Determine the (X, Y) coordinate at the center of the cell enclosing the given text.  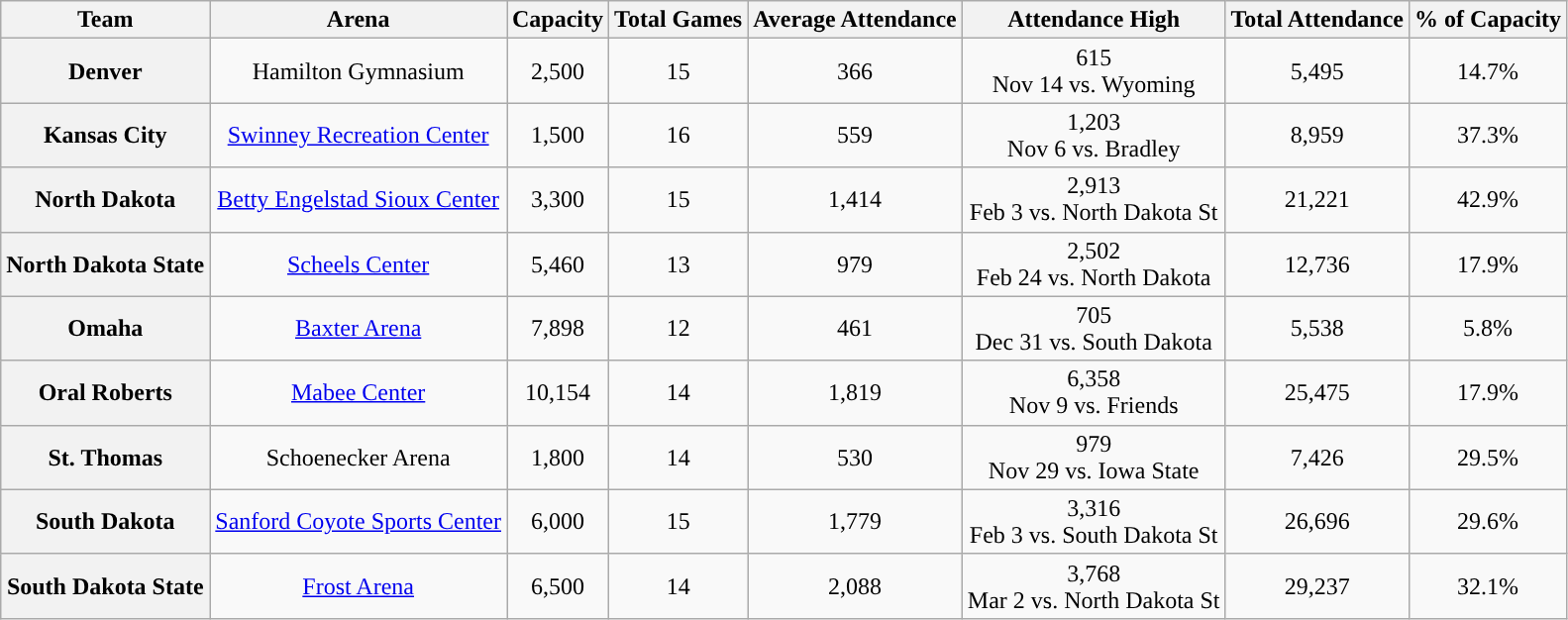
1,779 (856, 521)
2,088 (856, 586)
13 (679, 263)
8,959 (1317, 135)
Baxter Arena (359, 329)
25,475 (1317, 392)
South Dakota State (105, 586)
Betty Engelstad Sioux Center (359, 200)
12 (679, 329)
1,819 (856, 392)
Kansas City (105, 135)
Oral Roberts (105, 392)
Omaha (105, 329)
705Dec 31 vs. South Dakota (1094, 329)
2,502Feb 24 vs. North Dakota (1094, 263)
12,736 (1317, 263)
Swinney Recreation Center (359, 135)
7,426 (1317, 458)
29.5% (1488, 458)
21,221 (1317, 200)
Arena (359, 20)
Mabee Center (359, 392)
% of Capacity (1488, 20)
5,538 (1317, 329)
5.8% (1488, 329)
1,203Nov 6 vs. Bradley (1094, 135)
5,495 (1317, 71)
1,414 (856, 200)
1,500 (559, 135)
6,358Nov 9 vs. Friends (1094, 392)
South Dakota (105, 521)
26,696 (1317, 521)
North Dakota State (105, 263)
2,500 (559, 71)
Capacity (559, 20)
Attendance High (1094, 20)
14.7% (1488, 71)
St. Thomas (105, 458)
Total Games (679, 20)
3,316Feb 3 vs. South Dakota St (1094, 521)
16 (679, 135)
Team (105, 20)
530 (856, 458)
Schoenecker Arena (359, 458)
6,500 (559, 586)
3,768Mar 2 vs. North Dakota St (1094, 586)
Hamilton Gymnasium (359, 71)
Denver (105, 71)
461 (856, 329)
29.6% (1488, 521)
Sanford Coyote Sports Center (359, 521)
Total Attendance (1317, 20)
5,460 (559, 263)
Scheels Center (359, 263)
Average Attendance (856, 20)
42.9% (1488, 200)
559 (856, 135)
1,800 (559, 458)
7,898 (559, 329)
32.1% (1488, 586)
6,000 (559, 521)
37.3% (1488, 135)
979Nov 29 vs. Iowa State (1094, 458)
North Dakota (105, 200)
3,300 (559, 200)
29,237 (1317, 586)
366 (856, 71)
979 (856, 263)
2,913Feb 3 vs. North Dakota St (1094, 200)
Frost Arena (359, 586)
615Nov 14 vs. Wyoming (1094, 71)
10,154 (559, 392)
